Return the (x, y) coordinate for the center point of the cell that contains the specified text.  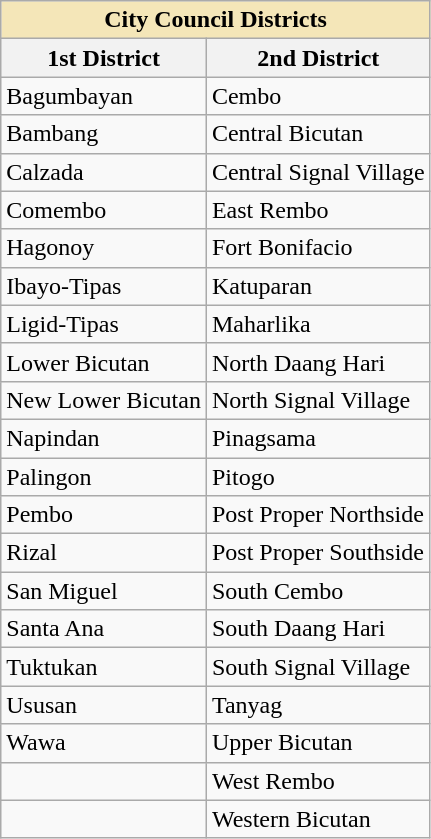
Napindan (104, 438)
Central Signal Village (318, 172)
Ususan (104, 705)
Ibayo-Tipas (104, 286)
Hagonoy (104, 248)
Rizal (104, 553)
Maharlika (318, 324)
North Signal Village (318, 400)
Bambang (104, 134)
South Signal Village (318, 667)
2nd District (318, 58)
Western Bicutan (318, 819)
San Miguel (104, 591)
Central Bicutan (318, 134)
East Rembo (318, 210)
Post Proper Northside (318, 515)
Pitogo (318, 477)
Pembo (104, 515)
Tuktukan (104, 667)
South Daang Hari (318, 629)
Post Proper Southside (318, 553)
Katuparan (318, 286)
Santa Ana (104, 629)
Pinagsama (318, 438)
Lower Bicutan (104, 362)
New Lower Bicutan (104, 400)
Comembo (104, 210)
Ligid-Tipas (104, 324)
North Daang Hari (318, 362)
West Rembo (318, 781)
Palingon (104, 477)
Upper Bicutan (318, 743)
Bagumbayan (104, 96)
Wawa (104, 743)
Fort Bonifacio (318, 248)
Calzada (104, 172)
Cembo (318, 96)
1st District (104, 58)
South Cembo (318, 591)
Tanyag (318, 705)
City Council Districts (216, 20)
